Extract the [X, Y] coordinate from the center of the cell holding the provided text.  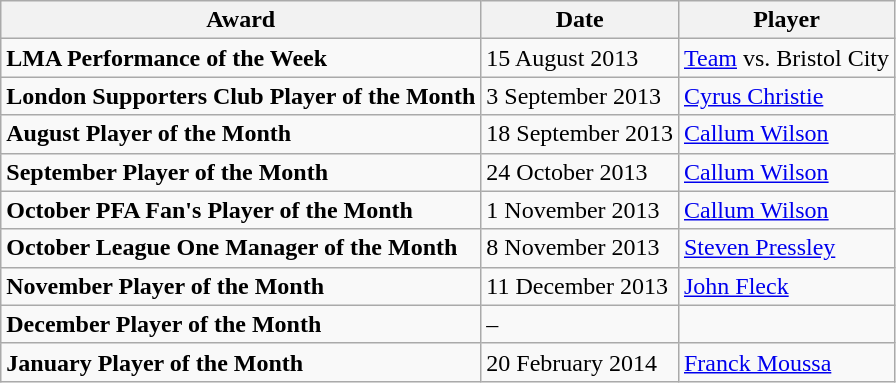
1 November 2013 [580, 210]
– [580, 324]
Cyrus Christie [786, 96]
October League One Manager of the Month [241, 248]
Team vs. Bristol City [786, 58]
September Player of the Month [241, 172]
8 November 2013 [580, 248]
December Player of the Month [241, 324]
3 September 2013 [580, 96]
20 February 2014 [580, 362]
Player [786, 20]
January Player of the Month [241, 362]
15 August 2013 [580, 58]
August Player of the Month [241, 134]
11 December 2013 [580, 286]
Franck Moussa [786, 362]
18 September 2013 [580, 134]
October PFA Fan's Player of the Month [241, 210]
Award [241, 20]
John Fleck [786, 286]
LMA Performance of the Week [241, 58]
Date [580, 20]
24 October 2013 [580, 172]
November Player of the Month [241, 286]
Steven Pressley [786, 248]
London Supporters Club Player of the Month [241, 96]
